Locate the cell with the specified text and output its [x, y] center coordinate. 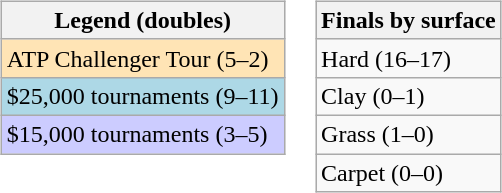
$25,000 tournaments (9–11) [142, 96]
ATP Challenger Tour (5–2) [142, 58]
Finals by surface [409, 20]
Hard (16–17) [409, 58]
$15,000 tournaments (3–5) [142, 134]
Clay (0–1) [409, 96]
Grass (1–0) [409, 134]
Legend (doubles) [142, 20]
Carpet (0–0) [409, 173]
